Pinpoint the cell where the given text exists, returning its [x, y] midpoint coordinate. 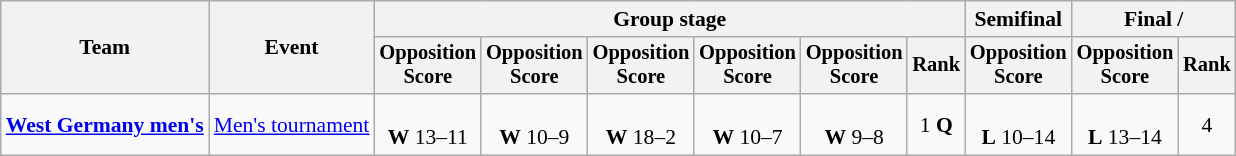
West Germany men's [105, 124]
W 13–11 [428, 124]
Group stage [670, 19]
W 9–8 [854, 124]
W 18–2 [642, 124]
L 10–14 [1018, 124]
4 [1207, 124]
Men's tournament [292, 124]
Semifinal [1018, 19]
W 10–7 [748, 124]
Event [292, 48]
Final / [1154, 19]
1 Q [936, 124]
Team [105, 48]
W 10–9 [534, 124]
L 13–14 [1126, 124]
